Identify which cell holds the provided text, then report its (X, Y) central coordinate. 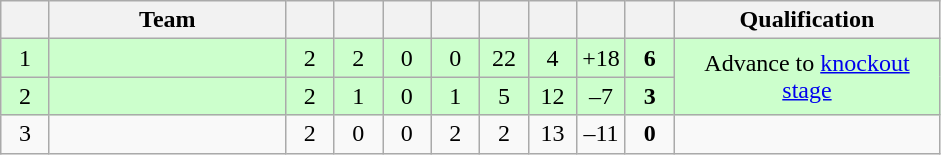
+18 (602, 58)
–11 (602, 134)
Qualification (807, 20)
5 (504, 96)
6 (650, 58)
13 (552, 134)
–7 (602, 96)
22 (504, 58)
4 (552, 58)
Team (167, 20)
Advance to knockout stage (807, 77)
12 (552, 96)
